Provide the [X, Y] coordinate of the cell's center where the given text is located.  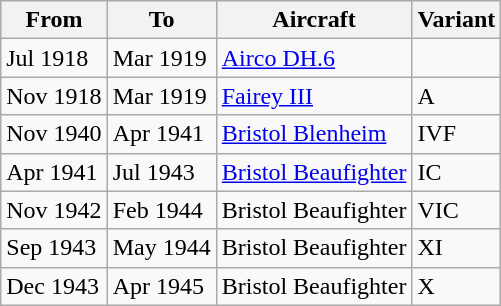
IC [456, 172]
Nov 1918 [54, 96]
Airco DH.6 [314, 58]
X [456, 286]
Apr 1945 [162, 286]
Aircraft [314, 20]
Variant [456, 20]
Dec 1943 [54, 286]
Jul 1943 [162, 172]
Nov 1940 [54, 134]
XI [456, 248]
May 1944 [162, 248]
Nov 1942 [54, 210]
VIC [456, 210]
Feb 1944 [162, 210]
Jul 1918 [54, 58]
Sep 1943 [54, 248]
Fairey III [314, 96]
A [456, 96]
IVF [456, 134]
From [54, 20]
To [162, 20]
Bristol Blenheim [314, 134]
